For the text-containing cell, return its midpoint in (x, y) coordinate format. 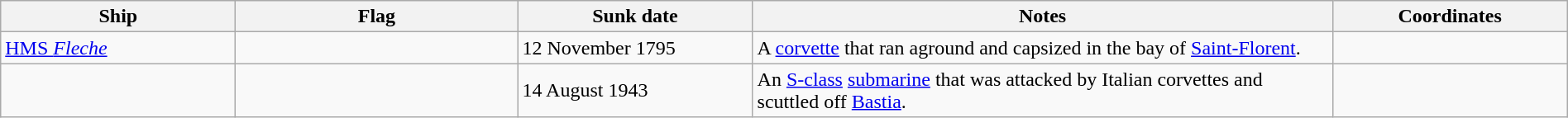
HMS Fleche (118, 48)
Coordinates (1450, 17)
Flag (377, 17)
Notes (1042, 17)
An S-class submarine that was attacked by Italian corvettes and scuttled off Bastia. (1042, 91)
14 August 1943 (635, 91)
Ship (118, 17)
Sunk date (635, 17)
12 November 1795 (635, 48)
A corvette that ran aground and capsized in the bay of Saint-Florent. (1042, 48)
